Search for the cell housing the specified text and yield its (x, y) center coordinate. 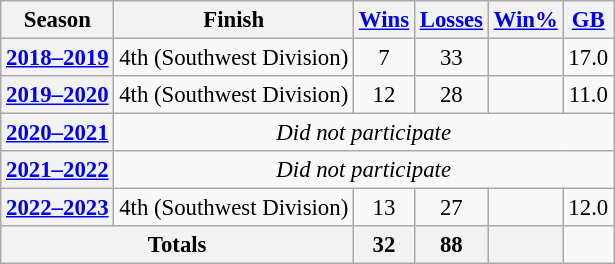
2021–2022 (58, 170)
Win% (526, 20)
12.0 (588, 208)
32 (384, 245)
Totals (178, 245)
17.0 (588, 58)
88 (451, 245)
2018–2019 (58, 58)
Losses (451, 20)
Season (58, 20)
11.0 (588, 95)
13 (384, 208)
2022–2023 (58, 208)
28 (451, 95)
7 (384, 58)
27 (451, 208)
Finish (234, 20)
2019–2020 (58, 95)
GB (588, 20)
Wins (384, 20)
2020–2021 (58, 133)
12 (384, 95)
33 (451, 58)
